Provide the [X, Y] coordinate of the cell's center where the given text is located.  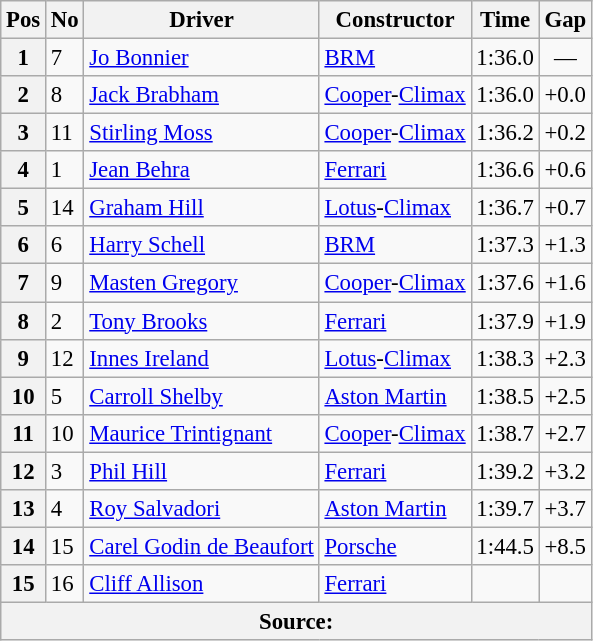
Tony Brooks [202, 321]
Roy Salvadori [202, 509]
1:37.3 [505, 245]
1:38.7 [505, 433]
Jean Behra [202, 170]
Porsche [395, 546]
+1.3 [565, 245]
+0.7 [565, 208]
Jo Bonnier [202, 58]
+3.7 [565, 509]
1:36.7 [505, 208]
1:37.6 [505, 283]
Stirling Moss [202, 133]
13 [24, 509]
Masten Gregory [202, 283]
1:39.2 [505, 471]
Source: [296, 621]
Maurice Trintignant [202, 433]
1:38.5 [505, 396]
Carroll Shelby [202, 396]
+1.6 [565, 283]
Phil Hill [202, 471]
1:38.3 [505, 358]
Graham Hill [202, 208]
+8.5 [565, 546]
— [565, 58]
+2.3 [565, 358]
Pos [24, 20]
Cliff Allison [202, 584]
+0.0 [565, 95]
Harry Schell [202, 245]
Constructor [395, 20]
1:39.7 [505, 509]
+1.9 [565, 321]
Carel Godin de Beaufort [202, 546]
No [65, 20]
+2.7 [565, 433]
1:36.2 [505, 133]
Driver [202, 20]
16 [65, 584]
1:44.5 [505, 546]
Gap [565, 20]
1:37.9 [505, 321]
Time [505, 20]
+2.5 [565, 396]
Innes Ireland [202, 358]
1:36.6 [505, 170]
+0.6 [565, 170]
+0.2 [565, 133]
Jack Brabham [202, 95]
+3.2 [565, 471]
